Return [X, Y] of the center of cell containing provided text 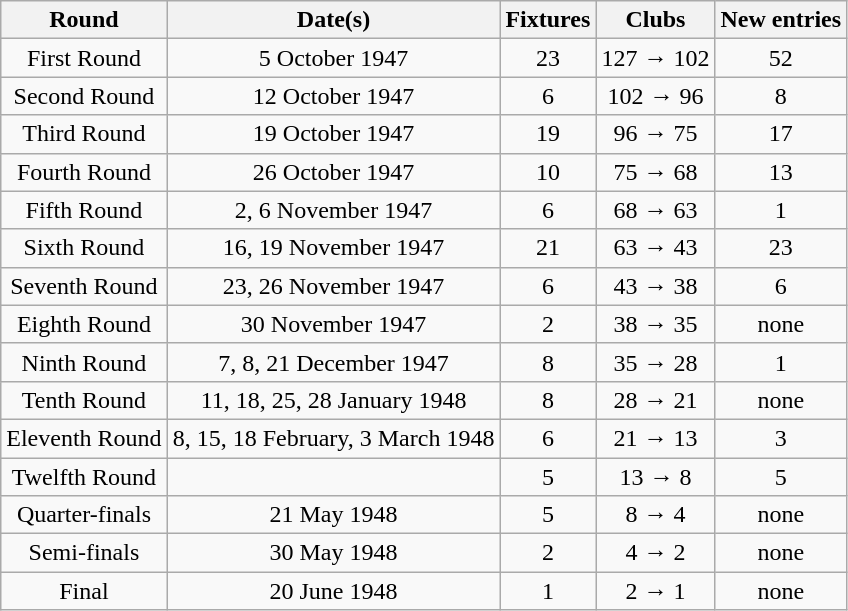
21 May 1948 [334, 515]
68 → 63 [656, 210]
16, 19 November 1947 [334, 248]
13 → 8 [656, 477]
Quarter-finals [84, 515]
75 → 68 [656, 172]
17 [781, 134]
21 → 13 [656, 438]
13 [781, 172]
8, 15, 18 February, 3 March 1948 [334, 438]
127 → 102 [656, 58]
Semi-finals [84, 553]
21 [548, 248]
8 → 4 [656, 515]
30 November 1947 [334, 324]
Second Round [84, 96]
Ninth Round [84, 362]
Fifth Round [84, 210]
4 → 2 [656, 553]
2 → 1 [656, 591]
38 → 35 [656, 324]
Third Round [84, 134]
7, 8, 21 December 1947 [334, 362]
10 [548, 172]
28 → 21 [656, 400]
11, 18, 25, 28 January 1948 [334, 400]
43 → 38 [656, 286]
2, 6 November 1947 [334, 210]
Final [84, 591]
Clubs [656, 20]
35 → 28 [656, 362]
96 → 75 [656, 134]
5 October 1947 [334, 58]
19 October 1947 [334, 134]
3 [781, 438]
Date(s) [334, 20]
20 June 1948 [334, 591]
Twelfth Round [84, 477]
New entries [781, 20]
Sixth Round [84, 248]
102 → 96 [656, 96]
Seventh Round [84, 286]
23, 26 November 1947 [334, 286]
19 [548, 134]
First Round [84, 58]
Fourth Round [84, 172]
Fixtures [548, 20]
Round [84, 20]
12 October 1947 [334, 96]
Eleventh Round [84, 438]
Eighth Round [84, 324]
30 May 1948 [334, 553]
52 [781, 58]
Tenth Round [84, 400]
26 October 1947 [334, 172]
63 → 43 [656, 248]
